Find where the given text appears and provide that cell's center as (X, Y) coordinate. 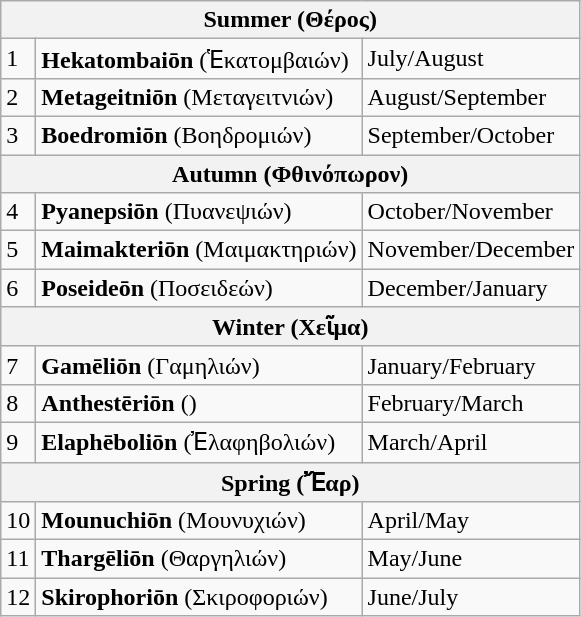
Spring (Ἔαρ) (290, 482)
Thargēliōn (Θαργηλιών) (199, 559)
Anthestēriōn () (199, 403)
6 (18, 288)
April/May (471, 521)
March/April (471, 442)
February/March (471, 403)
Metageitniōn (Μεταγειτνιών) (199, 97)
August/September (471, 97)
May/June (471, 559)
5 (18, 250)
December/January (471, 288)
9 (18, 442)
11 (18, 559)
Boedromiōn (Βοηδρομιών) (199, 135)
Poseideōn (Ποσειδεών) (199, 288)
Skirophoriōn (Σκιροφοριών) (199, 597)
Autumn (Φθινόπωρον) (290, 173)
Maimakteriōn (Μαιμακτηριών) (199, 250)
November/December (471, 250)
Summer (Θέρος) (290, 20)
4 (18, 212)
Hekatombaiōn (Ἑκατομβαιών) (199, 59)
Gamēliōn (Γαμηλιών) (199, 365)
January/February (471, 365)
June/July (471, 597)
8 (18, 403)
1 (18, 59)
October/November (471, 212)
7 (18, 365)
12 (18, 597)
Pyanepsiōn (Πυανεψιών) (199, 212)
September/October (471, 135)
3 (18, 135)
Mounuchiōn (Μουνυχιών) (199, 521)
10 (18, 521)
July/August (471, 59)
2 (18, 97)
Winter (Χεῖμα) (290, 327)
Elaphēboliōn (Ἐλαφηβολιών) (199, 442)
